For the text-containing cell, return its midpoint in [x, y] coordinate format. 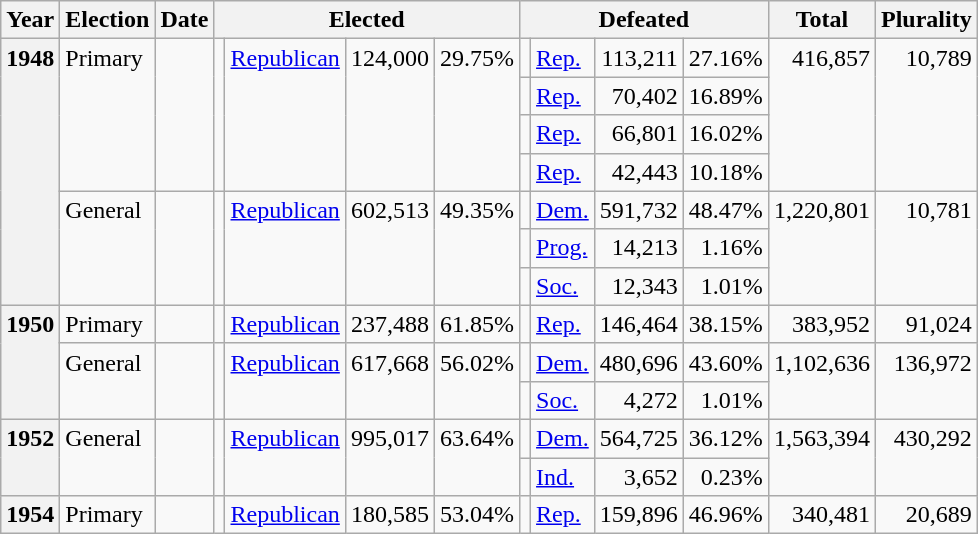
29.75% [476, 115]
1.16% [726, 248]
136,972 [926, 381]
480,696 [638, 362]
237,488 [390, 324]
113,211 [638, 58]
10,781 [926, 248]
617,668 [390, 381]
66,801 [638, 134]
Defeated [644, 20]
38.15% [726, 324]
70,402 [638, 96]
4,272 [638, 400]
48.47% [726, 210]
43.60% [726, 362]
564,725 [638, 438]
1,563,394 [822, 457]
16.02% [726, 134]
0.23% [726, 477]
Prog. [563, 248]
3,652 [638, 477]
159,896 [638, 515]
14,213 [638, 248]
340,481 [822, 515]
10.18% [726, 172]
Elected [367, 20]
42,443 [638, 172]
430,292 [926, 457]
383,952 [822, 324]
124,000 [390, 115]
1,102,636 [822, 381]
27.16% [726, 58]
995,017 [390, 457]
416,857 [822, 115]
1948 [30, 172]
49.35% [476, 248]
36.12% [726, 438]
63.64% [476, 457]
20,689 [926, 515]
Year [30, 20]
Plurality [926, 20]
61.85% [476, 324]
Election [108, 20]
602,513 [390, 248]
91,024 [926, 324]
Ind. [563, 477]
53.04% [476, 515]
10,789 [926, 115]
Total [822, 20]
146,464 [638, 324]
1952 [30, 457]
56.02% [476, 381]
16.89% [726, 96]
12,343 [638, 286]
1950 [30, 362]
1,220,801 [822, 248]
Date [184, 20]
1954 [30, 515]
591,732 [638, 210]
180,585 [390, 515]
46.96% [726, 515]
